Capture the cell that displays the provided text and extract its [X, Y] central coordinate. 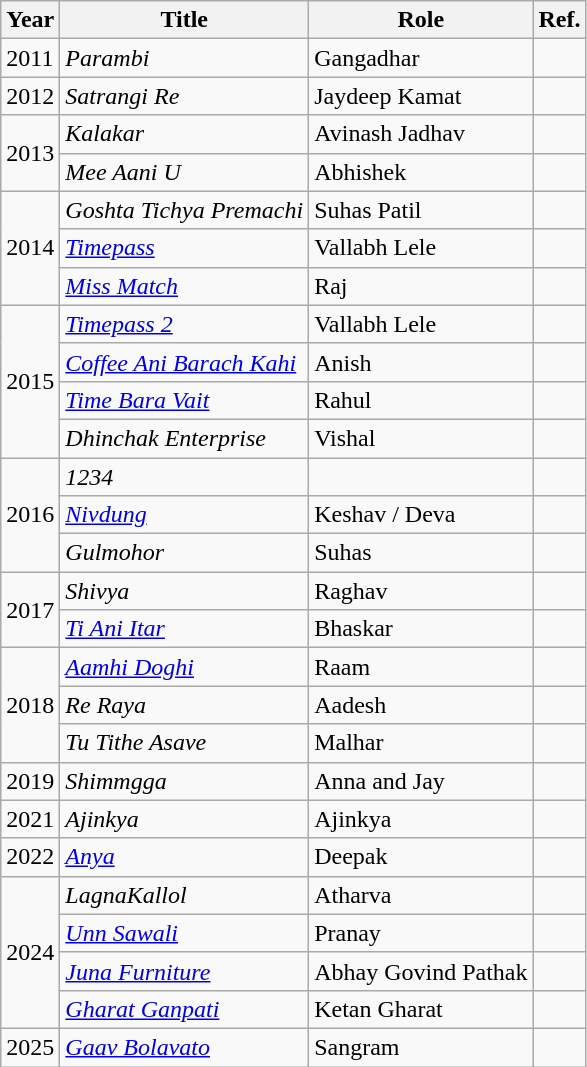
Tu Tithe Asave [184, 743]
Gharat Ganpati [184, 1009]
Anya [184, 857]
Suhas Patil [421, 210]
Gulmohor [184, 553]
Aamhi Doghi [184, 667]
Anna and Jay [421, 781]
Rahul [421, 400]
Keshav / Deva [421, 515]
Malhar [421, 743]
Satrangi Re [184, 96]
2011 [30, 58]
Re Raya [184, 705]
Abhishek [421, 172]
Jaydeep Kamat [421, 96]
Mee Aani U [184, 172]
Deepak [421, 857]
2019 [30, 781]
Shimmgga [184, 781]
2025 [30, 1047]
Aadesh [421, 705]
Title [184, 20]
Ref. [560, 20]
2013 [30, 153]
LagnaKallol [184, 895]
Shivya [184, 591]
Parambi [184, 58]
1234 [184, 477]
2022 [30, 857]
Raj [421, 286]
Juna Furniture [184, 971]
Raam [421, 667]
2021 [30, 819]
Ketan Gharat [421, 1009]
Role [421, 20]
2012 [30, 96]
Vishal [421, 438]
2024 [30, 952]
Dhinchak Enterprise [184, 438]
Unn Sawali [184, 933]
Kalakar [184, 134]
Abhay Govind Pathak [421, 971]
2016 [30, 515]
Sangram [421, 1047]
Bhaskar [421, 629]
Avinash Jadhav [421, 134]
2018 [30, 705]
Goshta Tichya Premachi [184, 210]
Timepass [184, 248]
Pranay [421, 933]
Ti Ani Itar [184, 629]
Suhas [421, 553]
Coffee Ani Barach Kahi [184, 362]
Atharva [421, 895]
Miss Match [184, 286]
Gaav Bolavato [184, 1047]
Anish [421, 362]
2014 [30, 248]
Timepass 2 [184, 324]
Nivdung [184, 515]
Year [30, 20]
Raghav [421, 591]
2015 [30, 381]
2017 [30, 610]
Time Bara Vait [184, 400]
Gangadhar [421, 58]
